Locate the cell with the specified text and output its (X, Y) center coordinate. 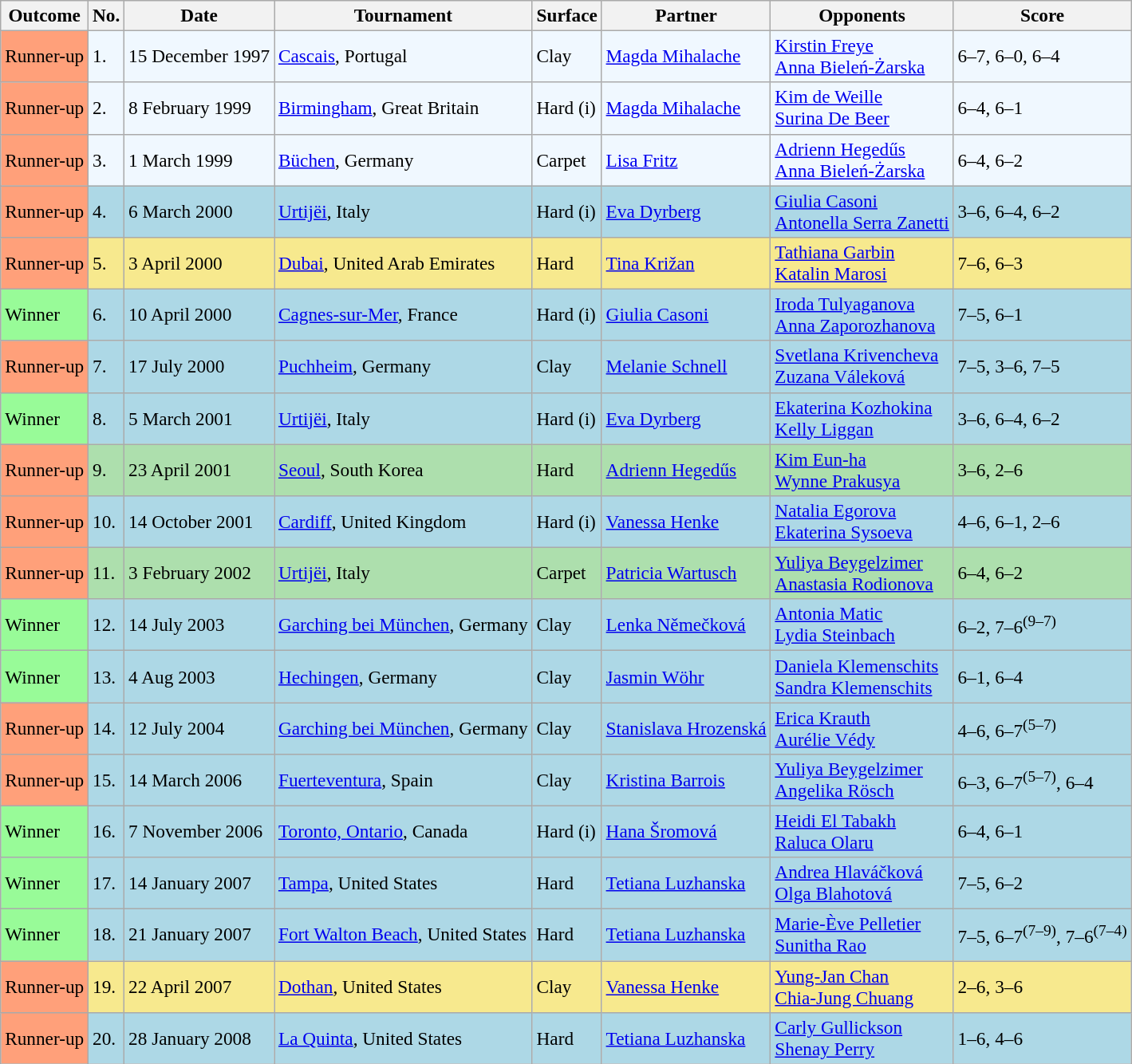
4. (107, 211)
7–5, 6–7(7–9), 7–6(7–4) (1042, 935)
14 July 2003 (199, 625)
Dubai, United Arab Emirates (404, 263)
Tampa, United States (404, 884)
Date (199, 15)
Yuliya Beygelzimer Angelika Rösch (862, 780)
6–3, 6–7(5–7), 6–4 (1042, 780)
14 October 2001 (199, 522)
12. (107, 625)
8 February 1999 (199, 108)
Marie-Ève Pelletier Sunitha Rao (862, 935)
Lisa Fritz (686, 160)
Natalia Egorova Ekaterina Sysoeva (862, 522)
14. (107, 727)
Tina Križan (686, 263)
Cagnes-sur-Mer, France (404, 314)
Giulia Casoni (686, 314)
14 March 2006 (199, 780)
Svetlana Krivencheva Zuzana Váleková (862, 367)
Daniela Klemenschits Sandra Klemenschits (862, 676)
Tathiana Garbin Katalin Marosi (862, 263)
8. (107, 418)
14 January 2007 (199, 884)
6–1, 6–4 (1042, 676)
23 April 2001 (199, 469)
Dothan, United States (404, 986)
Melanie Schnell (686, 367)
16. (107, 831)
La Quinta, United States (404, 1038)
Cascais, Portugal (404, 56)
Partner (686, 15)
Surface (566, 15)
4–6, 6–7(5–7) (1042, 727)
Büchen, Germany (404, 160)
Heidi El Tabakh Raluca Olaru (862, 831)
No. (107, 15)
11. (107, 573)
21 January 2007 (199, 935)
Score (1042, 15)
17 July 2000 (199, 367)
9. (107, 469)
Antonia Matic Lydia Steinbach (862, 625)
Andrea Hlaváčková Olga Blahotová (862, 884)
Fort Walton Beach, United States (404, 935)
13. (107, 676)
Kirstin Freye Anna Bieleń-Żarska (862, 56)
19. (107, 986)
6. (107, 314)
Tournament (404, 15)
15 December 1997 (199, 56)
Ekaterina Kozhokina Kelly Liggan (862, 418)
22 April 2007 (199, 986)
Seoul, South Korea (404, 469)
7. (107, 367)
12 July 2004 (199, 727)
7 November 2006 (199, 831)
17. (107, 884)
Birmingham, Great Britain (404, 108)
Cardiff, United Kingdom (404, 522)
6–2, 7–6(9–7) (1042, 625)
Hana Šromová (686, 831)
Yung-Jan Chan Chia-Jung Chuang (862, 986)
20. (107, 1038)
1 March 1999 (199, 160)
2. (107, 108)
Stanislava Hrozenská (686, 727)
Kim de Weille Surina De Beer (862, 108)
7–6, 6–3 (1042, 263)
7–5, 6–1 (1042, 314)
Outcome (45, 15)
3–6, 2–6 (1042, 469)
3 April 2000 (199, 263)
7–5, 3–6, 7–5 (1042, 367)
6–7, 6–0, 6–4 (1042, 56)
10. (107, 522)
Carly Gullickson Shenay Perry (862, 1038)
6 March 2000 (199, 211)
Iroda Tulyaganova Anna Zaporozhanova (862, 314)
Patricia Wartusch (686, 573)
Lenka Němečková (686, 625)
Opponents (862, 15)
Erica Krauth Aurélie Védy (862, 727)
Hechingen, Germany (404, 676)
4 Aug 2003 (199, 676)
Fuerteventura, Spain (404, 780)
Puchheim, Germany (404, 367)
Adrienn Hegedűs (686, 469)
2–6, 3–6 (1042, 986)
15. (107, 780)
5. (107, 263)
3 February 2002 (199, 573)
4–6, 6–1, 2–6 (1042, 522)
Kristina Barrois (686, 780)
5 March 2001 (199, 418)
18. (107, 935)
Yuliya Beygelzimer Anastasia Rodionova (862, 573)
10 April 2000 (199, 314)
7–5, 6–2 (1042, 884)
Jasmin Wöhr (686, 676)
Adrienn Hegedűs Anna Bieleń-Żarska (862, 160)
Toronto, Ontario, Canada (404, 831)
28 January 2008 (199, 1038)
1. (107, 56)
1–6, 4–6 (1042, 1038)
Kim Eun-ha Wynne Prakusya (862, 469)
Giulia Casoni Antonella Serra Zanetti (862, 211)
3. (107, 160)
